Pinpoint the cell where the given text exists, returning its (x, y) midpoint coordinate. 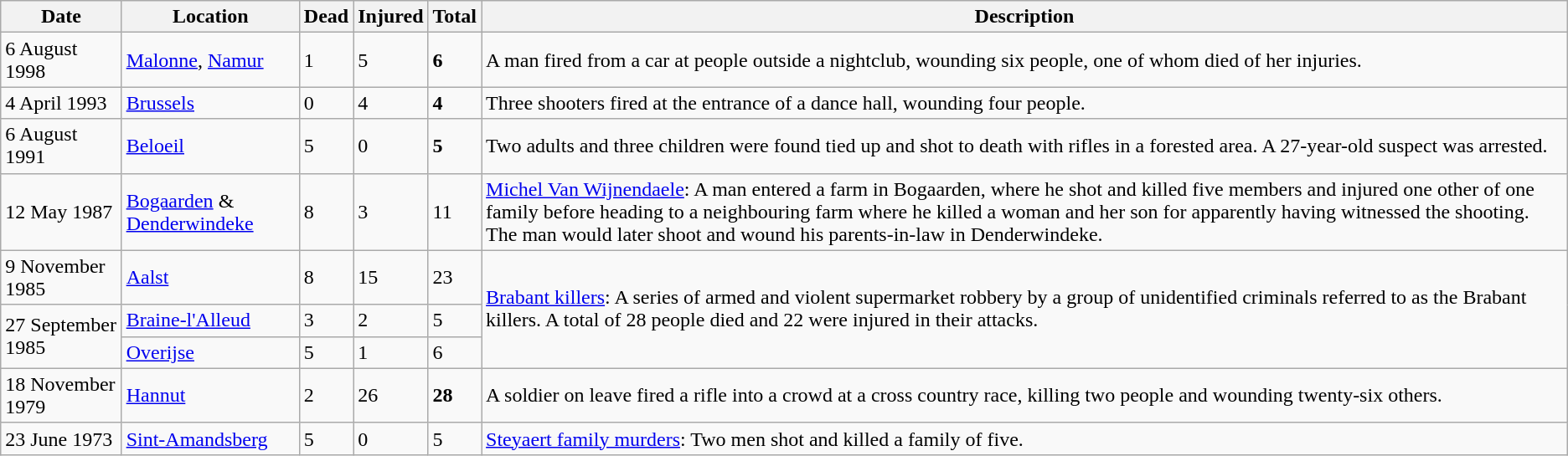
Date (61, 17)
11 (455, 212)
Braine-l'Alleud (210, 320)
26 (390, 395)
Sint-Amandsberg (210, 438)
Malonne, Namur (210, 60)
Description (1025, 17)
6 August 1991 (61, 146)
12 May 1987 (61, 212)
27 September 1985 (61, 336)
A man fired from a car at people outside a nightclub, wounding six people, one of whom died of her injuries. (1025, 60)
Total (455, 17)
Brussels (210, 103)
4 April 1993 (61, 103)
23 (455, 278)
Three shooters fired at the entrance of a dance hall, wounding four people. (1025, 103)
9 November 1985 (61, 278)
Dead (326, 17)
Bogaarden & Denderwindeke (210, 212)
18 November 1979 (61, 395)
15 (390, 278)
Beloeil (210, 146)
Location (210, 17)
A soldier on leave fired a rifle into a crowd at a cross country race, killing two people and wounding twenty-six others. (1025, 395)
23 June 1973 (61, 438)
Hannut (210, 395)
28 (455, 395)
6 August 1998 (61, 60)
Aalst (210, 278)
Steyaert family murders: Two men shot and killed a family of five. (1025, 438)
Injured (390, 17)
Two adults and three children were found tied up and shot to death with rifles in a forested area. A 27-year-old suspect was arrested. (1025, 146)
Overijse (210, 352)
